Capture the cell that displays the provided text and extract its (X, Y) central coordinate. 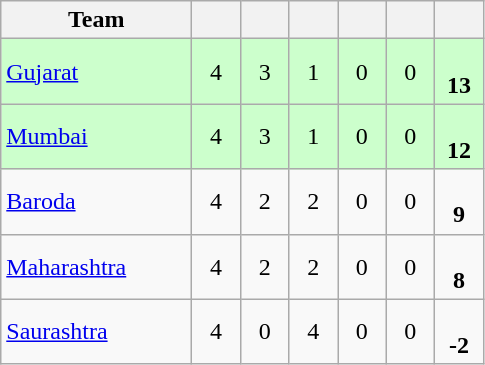
12 (460, 136)
Maharashtra (96, 266)
8 (460, 266)
Mumbai (96, 136)
Team (96, 20)
Gujarat (96, 72)
Baroda (96, 202)
Saurashtra (96, 332)
9 (460, 202)
-2 (460, 332)
13 (460, 72)
